Locate the cell with the specified text and output its (X, Y) center coordinate. 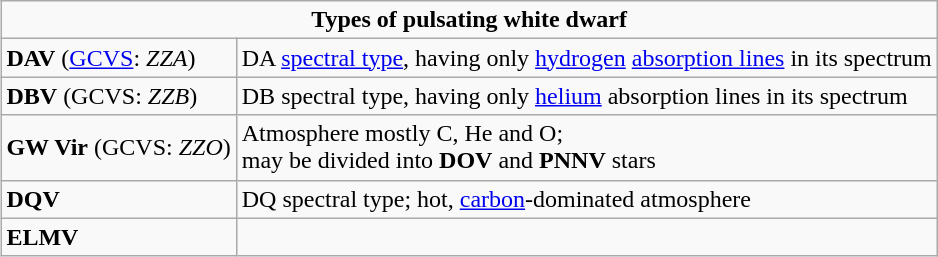
ELMV (118, 237)
DB spectral type, having only helium absorption lines in its spectrum (586, 96)
GW Vir (GCVS: ZZO) (118, 148)
DQ spectral type; hot, carbon-dominated atmosphere (586, 199)
Atmosphere mostly C, He and O; may be divided into DOV and PNNV stars (586, 148)
Types of pulsating white dwarf (469, 20)
DBV (GCVS: ZZB) (118, 96)
DAV (GCVS: ZZA) (118, 58)
DA spectral type, having only hydrogen absorption lines in its spectrum (586, 58)
DQV (118, 199)
